Detect which cell encompasses the target text, then output its [X, Y] center coordinate. 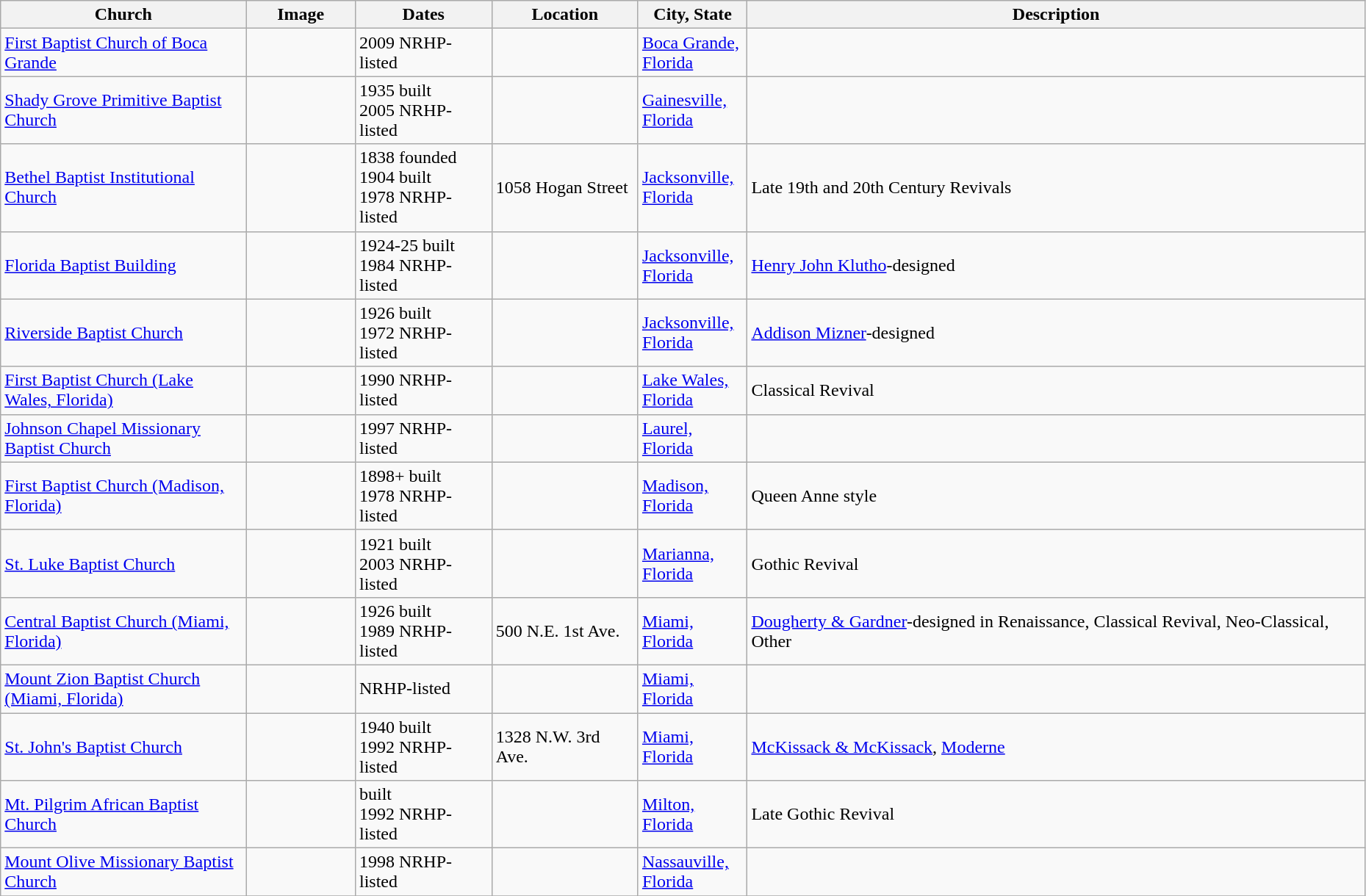
1935 built2005 NRHP-listed [423, 110]
Madison, Florida [692, 496]
Location [564, 15]
Florida Baptist Building [123, 265]
Riverside Baptist Church [123, 333]
First Baptist Church (Lake Wales, Florida) [123, 391]
Dougherty & Gardner-designed in Renaissance, Classical Revival, Neo-Classical, Other [1056, 631]
Description [1056, 15]
1058 Hogan Street [564, 188]
Bethel Baptist Institutional Church [123, 188]
Gainesville, Florida [692, 110]
Henry John Klutho-designed [1056, 265]
Mt. Pilgrim African Baptist Church [123, 814]
Shady Grove Primitive Baptist Church [123, 110]
1328 N.W. 3rd Ave. [564, 746]
1921 built2003 NRHP-listed [423, 563]
1926 built1989 NRHP-listed [423, 631]
NRHP-listed [423, 689]
1838 founded1904 built1978 NRHP-listed [423, 188]
Church [123, 15]
St. John's Baptist Church [123, 746]
Late 19th and 20th Century Revivals [1056, 188]
Gothic Revival [1056, 563]
Addison Mizner-designed [1056, 333]
Central Baptist Church (Miami, Florida) [123, 631]
Late Gothic Revival [1056, 814]
Mount Olive Missionary Baptist Church [123, 872]
Marianna, Florida [692, 563]
Dates [423, 15]
2009 NRHP-listed [423, 53]
1940 built1992 NRHP-listed [423, 746]
1898+ built1978 NRHP-listed [423, 496]
First Baptist Church of Boca Grande [123, 53]
Image [301, 15]
McKissack & McKissack, Moderne [1056, 746]
Queen Anne style [1056, 496]
1926 built1972 NRHP-listed [423, 333]
1997 NRHP-listed [423, 438]
Lake Wales, Florida [692, 391]
Laurel, Florida [692, 438]
St. Luke Baptist Church [123, 563]
Nassauville, Florida [692, 872]
built1992 NRHP-listed [423, 814]
1998 NRHP-listed [423, 872]
Johnson Chapel Missionary Baptist Church [123, 438]
Mount Zion Baptist Church (Miami, Florida) [123, 689]
Milton, Florida [692, 814]
Classical Revival [1056, 391]
First Baptist Church (Madison, Florida) [123, 496]
500 N.E. 1st Ave. [564, 631]
Boca Grande, Florida [692, 53]
City, State [692, 15]
1990 NRHP-listed [423, 391]
1924-25 built1984 NRHP-listed [423, 265]
